Find where the given text appears and provide that cell's center as (X, Y) coordinate. 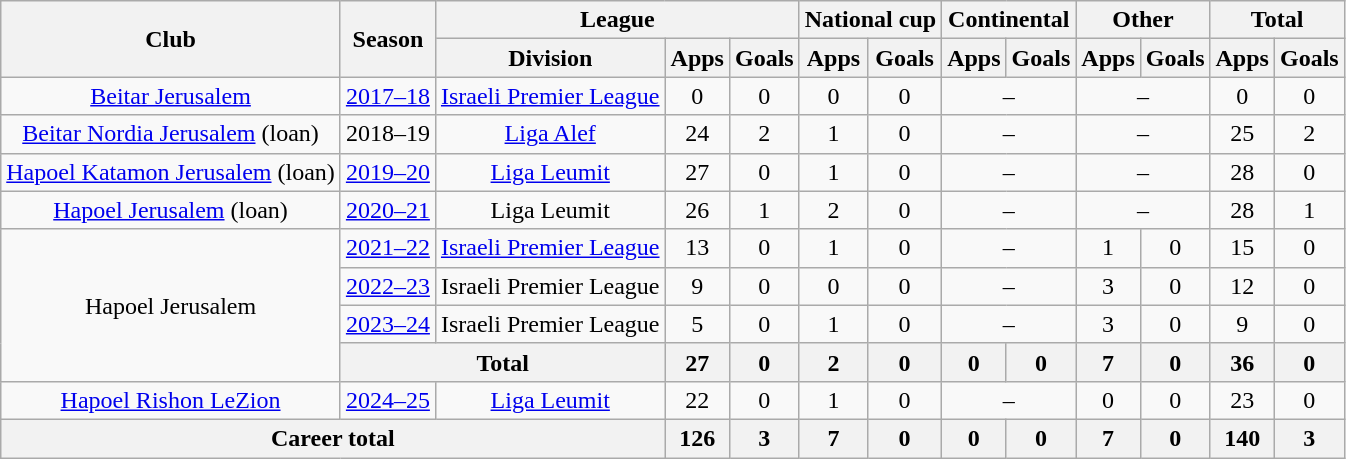
25 (1242, 134)
Beitar Nordia Jerusalem (loan) (171, 134)
2021–22 (388, 248)
12 (1242, 286)
Club (171, 39)
Career total (333, 438)
Season (388, 39)
2017–18 (388, 96)
Hapoel Katamon Jerusalem (loan) (171, 172)
140 (1242, 438)
Hapoel Rishon LeZion (171, 400)
2020–21 (388, 210)
Division (550, 58)
Continental (1009, 20)
2018–19 (388, 134)
Hapoel Jerusalem (171, 305)
Hapoel Jerusalem (loan) (171, 210)
Beitar Jerusalem (171, 96)
24 (697, 134)
13 (697, 248)
2022–23 (388, 286)
2024–25 (388, 400)
26 (697, 210)
15 (1242, 248)
5 (697, 324)
23 (1242, 400)
National cup (870, 20)
League (617, 20)
126 (697, 438)
Other (1143, 20)
22 (697, 400)
Liga Alef (550, 134)
36 (1242, 362)
2023–24 (388, 324)
2019–20 (388, 172)
